Locate the cell with the specified text and output its [X, Y] center coordinate. 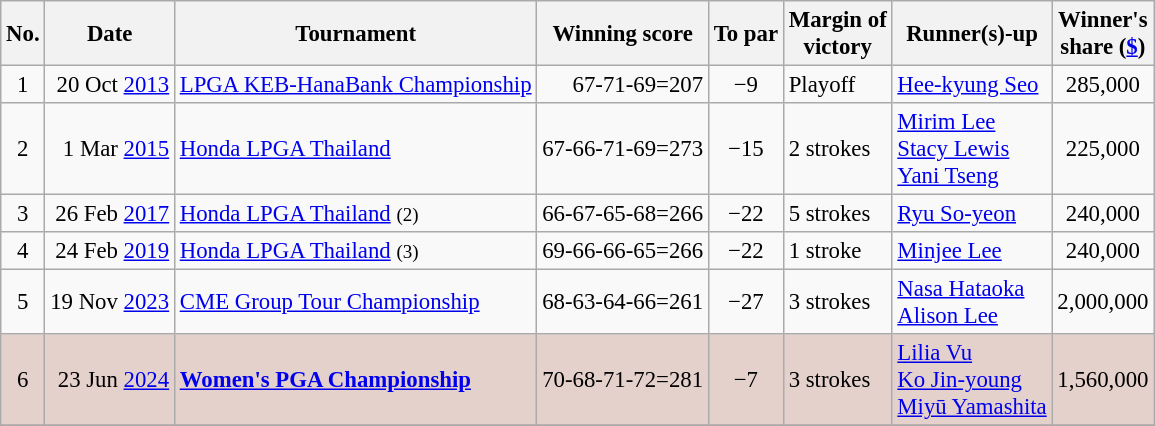
225,000 [1103, 149]
Lilia Vu Ko Jin-young Miyū Yamashita [972, 380]
1 [23, 85]
Honda LPGA Thailand [355, 149]
2 strokes [838, 149]
CME Group Tour Championship [355, 302]
Winning score [623, 34]
5 [23, 302]
Nasa Hataoka Alison Lee [972, 302]
No. [23, 34]
4 [23, 251]
69-66-66-65=266 [623, 251]
Margin ofvictory [838, 34]
Honda LPGA Thailand (3) [355, 251]
24 Feb 2019 [110, 251]
To par [746, 34]
−15 [746, 149]
5 strokes [838, 214]
Ryu So-yeon [972, 214]
Playoff [838, 85]
66-67-65-68=266 [623, 214]
−7 [746, 380]
19 Nov 2023 [110, 302]
−9 [746, 85]
67-66-71-69=273 [623, 149]
−27 [746, 302]
Tournament [355, 34]
Minjee Lee [972, 251]
20 Oct 2013 [110, 85]
70-68-71-72=281 [623, 380]
Hee-kyung Seo [972, 85]
68-63-64-66=261 [623, 302]
1 stroke [838, 251]
6 [23, 380]
Date [110, 34]
Honda LPGA Thailand (2) [355, 214]
2,000,000 [1103, 302]
1,560,000 [1103, 380]
Winner'sshare ($) [1103, 34]
2 [23, 149]
23 Jun 2024 [110, 380]
1 Mar 2015 [110, 149]
67-71-69=207 [623, 85]
3 [23, 214]
285,000 [1103, 85]
Mirim Lee Stacy Lewis Yani Tseng [972, 149]
Runner(s)-up [972, 34]
LPGA KEB-HanaBank Championship [355, 85]
Women's PGA Championship [355, 380]
26 Feb 2017 [110, 214]
